Locate the cell with the specified text and output its (x, y) center coordinate. 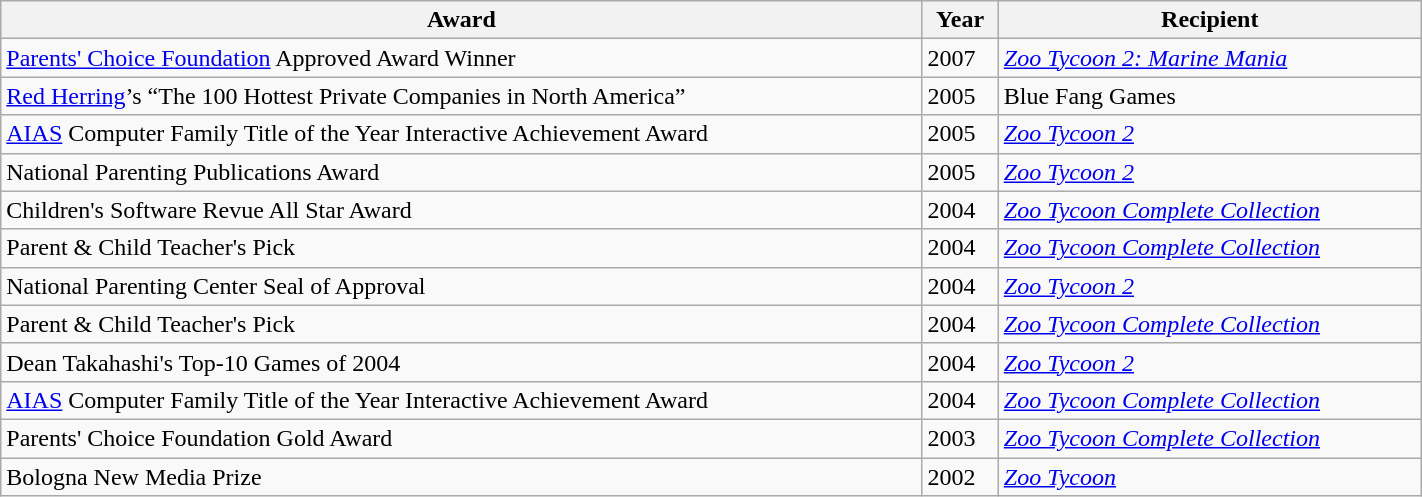
Recipient (1210, 20)
Year (960, 20)
National Parenting Publications Award (462, 172)
2007 (960, 58)
Zoo Tycoon 2: Marine Mania (1210, 58)
Dean Takahashi's Top-10 Games of 2004 (462, 362)
National Parenting Center Seal of Approval (462, 286)
Parents' Choice Foundation Gold Award (462, 438)
Red Herring’s “The 100 Hottest Private Companies in North America” (462, 96)
2002 (960, 477)
Children's Software Revue All Star Award (462, 210)
Zoo Tycoon (1210, 477)
Award (462, 20)
Bologna New Media Prize (462, 477)
Blue Fang Games (1210, 96)
Parents' Choice Foundation Approved Award Winner (462, 58)
2003 (960, 438)
